Find where the given text appears and provide that cell's center as (x, y) coordinate. 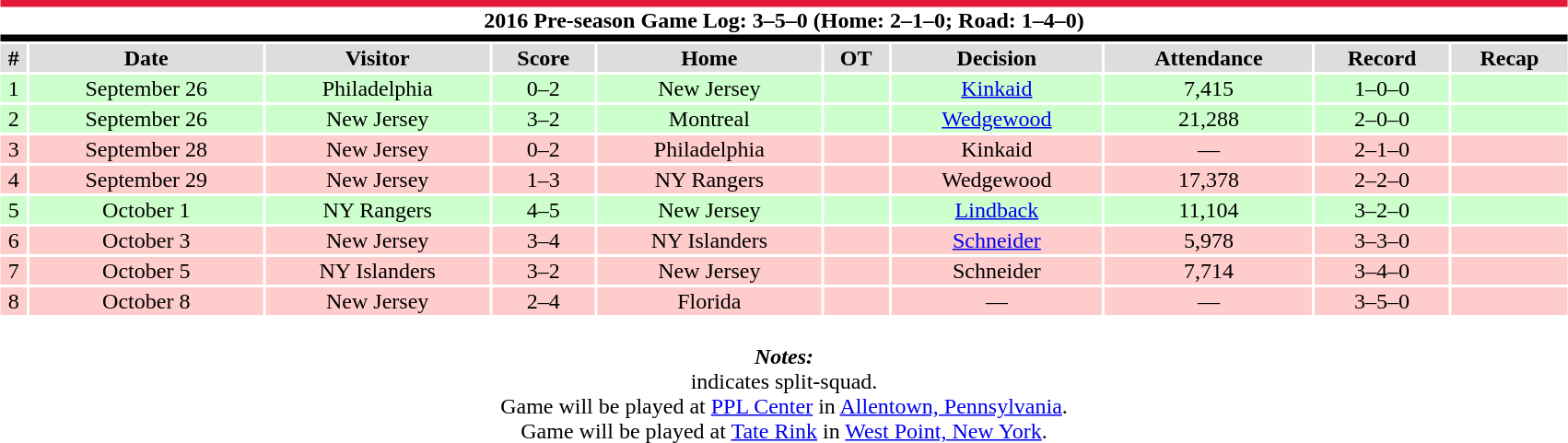
21,288 (1209, 119)
Attendance (1209, 58)
5,978 (1209, 240)
Lindback (997, 210)
September 28 (146, 149)
11,104 (1209, 210)
Record (1382, 58)
6 (14, 240)
2016 Pre-season Game Log: 3–5–0 (Home: 2–1–0; Road: 1–4–0) (784, 20)
17,378 (1209, 180)
September 29 (146, 180)
Home (709, 58)
Recap (1509, 58)
1–0–0 (1382, 88)
OT (856, 58)
7,714 (1209, 271)
2 (14, 119)
2–2–0 (1382, 180)
1 (14, 88)
7 (14, 271)
2–4 (544, 301)
Montreal (709, 119)
Florida (709, 301)
Decision (997, 58)
3–4 (544, 240)
4 (14, 180)
October 3 (146, 240)
4–5 (544, 210)
8 (14, 301)
# (14, 58)
1–3 (544, 180)
October 5 (146, 271)
3–5–0 (1382, 301)
3–4–0 (1382, 271)
7,415 (1209, 88)
October 1 (146, 210)
3 (14, 149)
2–0–0 (1382, 119)
5 (14, 210)
Visitor (378, 58)
3–2–0 (1382, 210)
2–1–0 (1382, 149)
Date (146, 58)
3–3–0 (1382, 240)
Score (544, 58)
October 8 (146, 301)
